Identify which cell holds the provided text, then report its [X, Y] central coordinate. 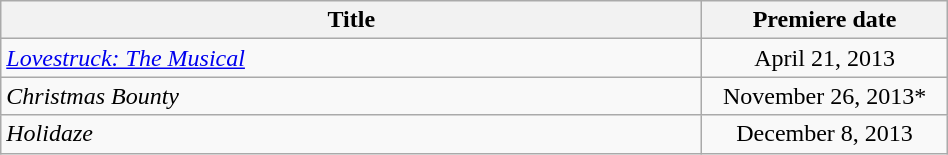
Lovestruck: The Musical [352, 58]
November 26, 2013* [824, 96]
Premiere date [824, 20]
Holidaze [352, 134]
April 21, 2013 [824, 58]
Title [352, 20]
Christmas Bounty [352, 96]
December 8, 2013 [824, 134]
